Extract the (x, y) coordinate from the center of the cell holding the provided text.  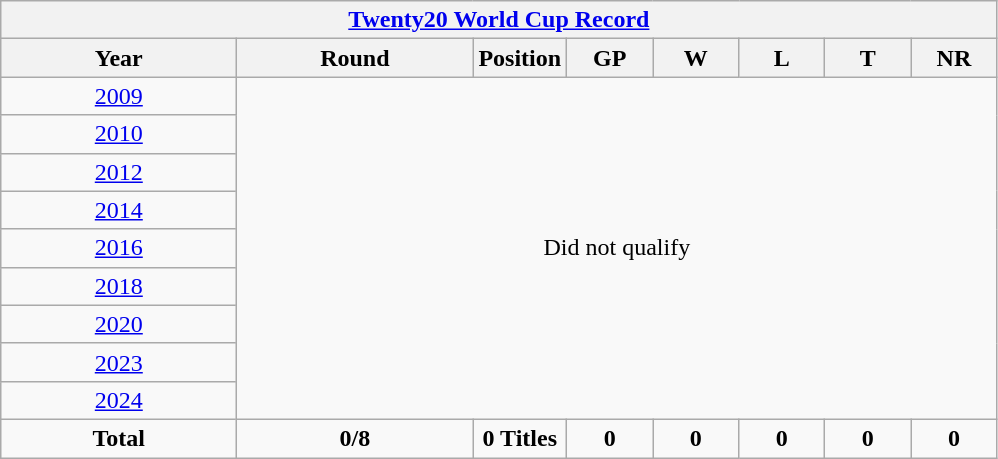
NR (954, 58)
GP (610, 58)
2018 (119, 286)
Position (520, 58)
0/8 (355, 438)
2010 (119, 134)
T (868, 58)
2023 (119, 362)
2012 (119, 172)
Did not qualify (617, 248)
0 Titles (520, 438)
Total (119, 438)
Year (119, 58)
W (696, 58)
2020 (119, 324)
2009 (119, 96)
Twenty20 World Cup Record (499, 20)
2024 (119, 400)
L (782, 58)
2014 (119, 210)
Round (355, 58)
2016 (119, 248)
